Capture the cell that displays the provided text and extract its [x, y] central coordinate. 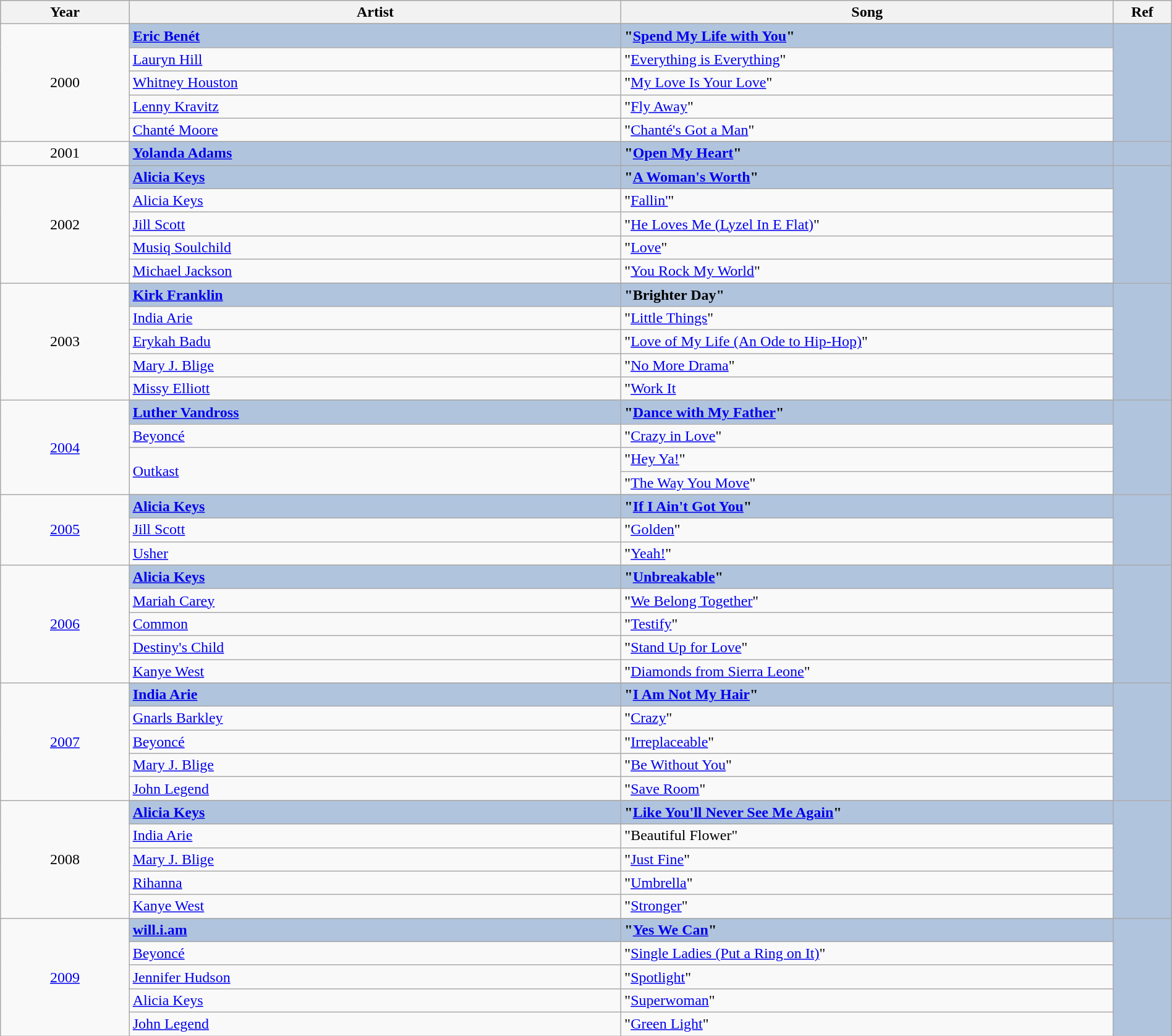
Rihanna [375, 883]
Common [375, 624]
"Spotlight" [867, 977]
"You Rock My World" [867, 271]
"Beautiful Flower" [867, 836]
Whitney Houston [375, 83]
2006 [65, 624]
Kirk Franklin [375, 295]
"Spend My Life with You" [867, 36]
2003 [65, 342]
2000 [65, 83]
"Just Fine" [867, 859]
"Hey Ya!" [867, 459]
"Stronger" [867, 906]
"Dance with My Father" [867, 412]
Missy Elliott [375, 389]
Gnarls Barkley [375, 718]
"Unbreakable" [867, 577]
"Like You'll Never See Me Again" [867, 812]
"Work It [867, 389]
2009 [65, 977]
Year [65, 12]
"No More Drama" [867, 365]
Outkast [375, 471]
"A Woman's Worth" [867, 177]
"Love" [867, 247]
"Golden" [867, 530]
Destiny's Child [375, 647]
"Crazy in Love" [867, 436]
"Diamonds from Sierra Leone" [867, 671]
Usher [375, 553]
"If I Ain't Got You" [867, 506]
"Single Ladies (Put a Ring on It)" [867, 953]
2005 [65, 530]
"Fallin'" [867, 200]
"Be Without You" [867, 765]
"Everything is Everything" [867, 59]
"Superwoman" [867, 1000]
will.i.am [375, 930]
2002 [65, 224]
Artist [375, 12]
"Crazy" [867, 718]
2007 [65, 742]
"Yes We Can" [867, 930]
"I Am Not My Hair" [867, 695]
"Fly Away" [867, 106]
"My Love Is Your Love" [867, 83]
"Testify" [867, 624]
"Green Light" [867, 1024]
"The Way You Move" [867, 483]
2008 [65, 859]
"We Belong Together" [867, 600]
Mariah Carey [375, 600]
"Chanté's Got a Man" [867, 130]
"Save Room" [867, 789]
Chanté Moore [375, 130]
Musiq Soulchild [375, 247]
Lenny Kravitz [375, 106]
Ref [1142, 12]
"Brighter Day" [867, 295]
"Irreplaceable" [867, 742]
"He Loves Me (Lyzel In E Flat)" [867, 224]
2001 [65, 153]
"Yeah!" [867, 553]
"Little Things" [867, 318]
Erykah Badu [375, 342]
"Open My Heart" [867, 153]
Yolanda Adams [375, 153]
"Umbrella" [867, 883]
Jennifer Hudson [375, 977]
2004 [65, 448]
"Love of My Life (An Ode to Hip-Hop)" [867, 342]
Michael Jackson [375, 271]
Lauryn Hill [375, 59]
"Stand Up for Love" [867, 647]
Song [867, 12]
Luther Vandross [375, 412]
Eric Benét [375, 36]
